Determine the (X, Y) coordinate at the center of the cell enclosing the given text.  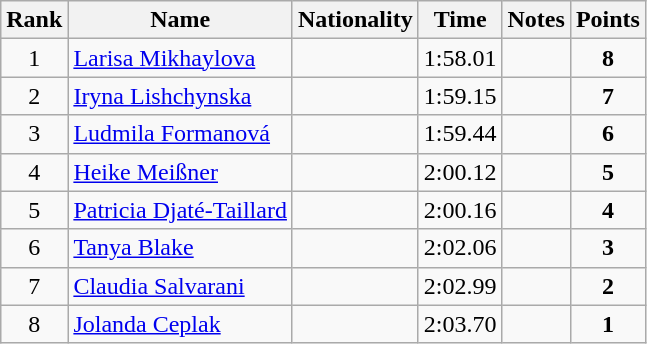
1:58.01 (460, 58)
2:00.12 (460, 172)
Jolanda Ceplak (180, 324)
2:02.99 (460, 286)
Heike Meißner (180, 172)
Name (180, 20)
2:00.16 (460, 210)
Points (608, 20)
1:59.15 (460, 96)
Tanya Blake (180, 248)
Notes (536, 20)
Rank (34, 20)
2:03.70 (460, 324)
Claudia Salvarani (180, 286)
Time (460, 20)
2:02.06 (460, 248)
1:59.44 (460, 134)
Nationality (355, 20)
Patricia Djaté-Taillard (180, 210)
Larisa Mikhaylova (180, 58)
Ludmila Formanová (180, 134)
Iryna Lishchynska (180, 96)
